Return [x, y] of the center of cell containing provided text 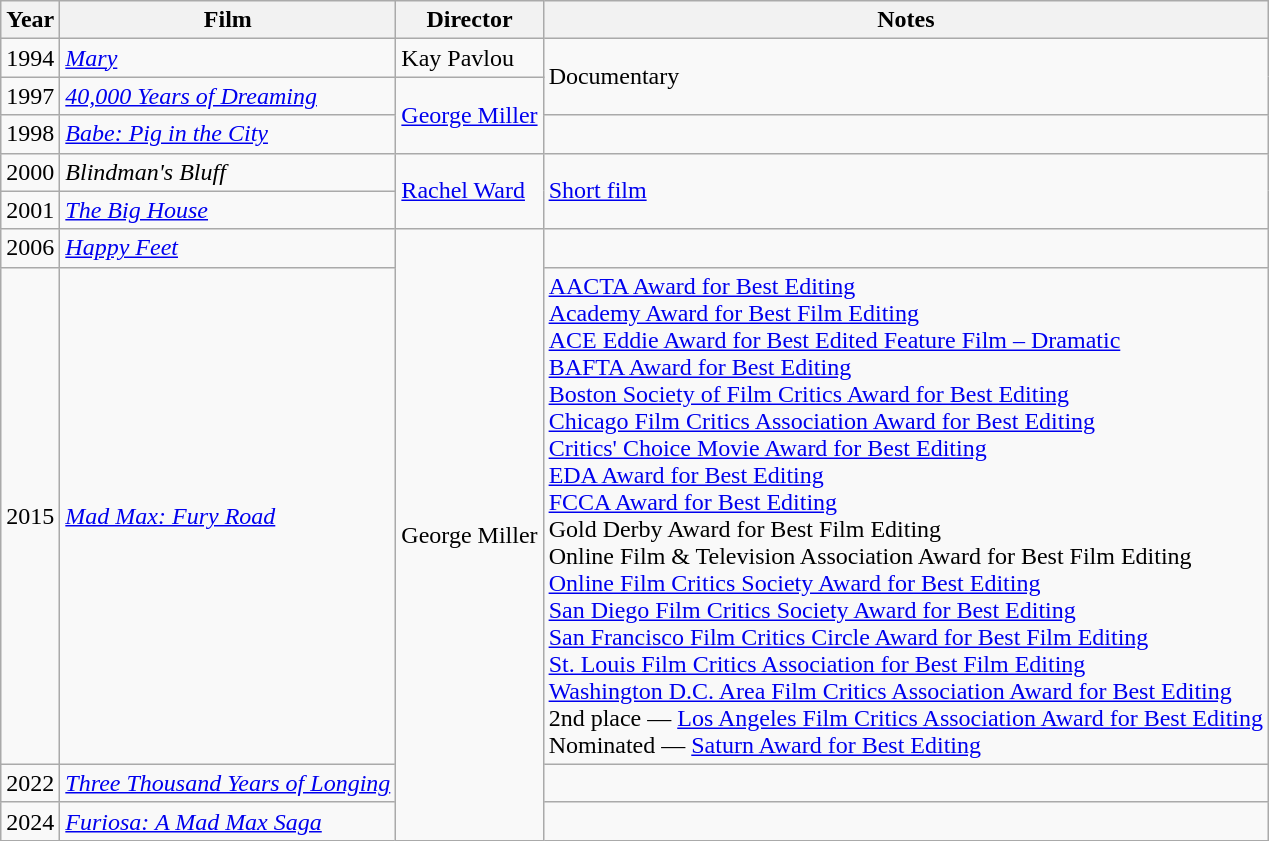
Mad Max: Fury Road [228, 516]
2001 [30, 210]
Blindman's Bluff [228, 172]
Furiosa: A Mad Max Saga [228, 821]
Mary [228, 58]
Kay Pavlou [470, 58]
Director [470, 20]
Documentary [906, 77]
The Big House [228, 210]
40,000 Years of Dreaming [228, 96]
2024 [30, 821]
1994 [30, 58]
2006 [30, 248]
Three Thousand Years of Longing [228, 783]
2015 [30, 516]
Year [30, 20]
Notes [906, 20]
Rachel Ward [470, 191]
1997 [30, 96]
Short film [906, 191]
Babe: Pig in the City [228, 134]
Happy Feet [228, 248]
Film [228, 20]
2000 [30, 172]
2022 [30, 783]
1998 [30, 134]
